For the text-containing cell, return its midpoint in [x, y] coordinate format. 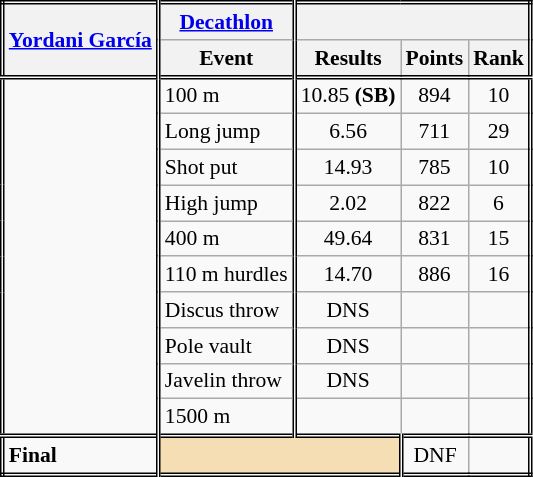
Event [226, 58]
1500 m [226, 418]
2.02 [347, 203]
16 [499, 275]
400 m [226, 239]
49.64 [347, 239]
Rank [499, 58]
Results [347, 58]
15 [499, 239]
Points [435, 58]
785 [435, 168]
6.56 [347, 132]
6 [499, 203]
Decathlon [226, 22]
886 [435, 275]
14.70 [347, 275]
Discus throw [226, 310]
29 [499, 132]
Javelin throw [226, 381]
831 [435, 239]
Pole vault [226, 346]
894 [435, 96]
High jump [226, 203]
Final [80, 456]
14.93 [347, 168]
711 [435, 132]
Yordani García [80, 40]
DNF [435, 456]
10.85 (SB) [347, 96]
Long jump [226, 132]
100 m [226, 96]
Shot put [226, 168]
822 [435, 203]
110 m hurdles [226, 275]
